Identify which cell holds the provided text, then report its (x, y) central coordinate. 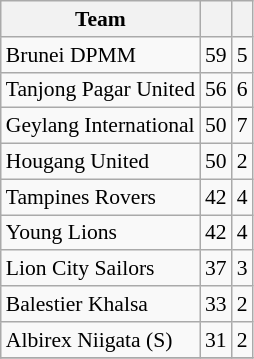
Brunei DPMM (100, 55)
Hougang United (100, 162)
33 (216, 304)
56 (216, 90)
31 (216, 340)
Lion City Sailors (100, 269)
Young Lions (100, 233)
7 (242, 126)
59 (216, 55)
5 (242, 55)
Tampines Rovers (100, 197)
Albirex Niigata (S) (100, 340)
3 (242, 269)
6 (242, 90)
Tanjong Pagar United (100, 90)
Team (100, 19)
37 (216, 269)
Geylang International (100, 126)
Balestier Khalsa (100, 304)
